Extract the (x, y) coordinate from the center of the cell holding the provided text.  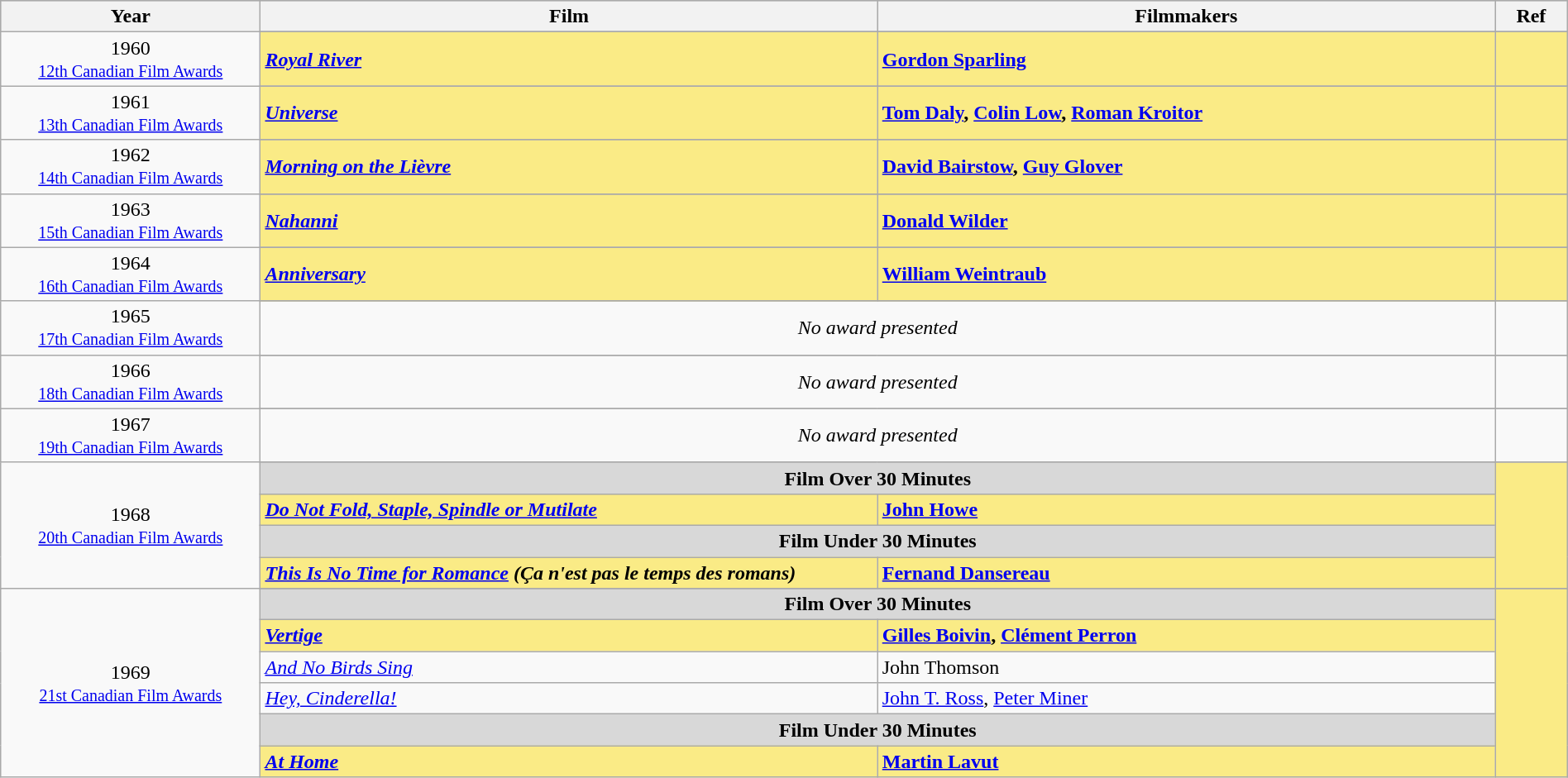
John Thomson (1186, 667)
1966 18th Canadian Film Awards (131, 382)
Do Not Fold, Staple, Spindle or Mutilate (569, 509)
Fernand Dansereau (1186, 573)
1963 15th Canadian Film Awards (131, 220)
Filmmakers (1186, 17)
1961 13th Canadian Film Awards (131, 112)
Hey, Cinderella! (569, 699)
Tom Daly, Colin Low, Roman Kroitor (1186, 112)
Morning on the Lièvre (569, 167)
David Bairstow, Guy Glover (1186, 167)
Year (131, 17)
Nahanni (569, 220)
Gilles Boivin, Clément Perron (1186, 636)
1965 17th Canadian Film Awards (131, 327)
At Home (569, 761)
Gordon Sparling (1186, 60)
Universe (569, 112)
1962 14th Canadian Film Awards (131, 167)
Royal River (569, 60)
Film (569, 17)
1967 19th Canadian Film Awards (131, 435)
And No Birds Sing (569, 667)
1969 21st Canadian Film Awards (131, 683)
This Is No Time for Romance (Ça n'est pas le temps des romans) (569, 573)
John Howe (1186, 509)
Martin Lavut (1186, 761)
Donald Wilder (1186, 220)
Ref (1532, 17)
William Weintraub (1186, 274)
1968 20th Canadian Film Awards (131, 525)
1960 12th Canadian Film Awards (131, 60)
Anniversary (569, 274)
John T. Ross, Peter Miner (1186, 699)
1964 16th Canadian Film Awards (131, 274)
Vertige (569, 636)
